Detect which cell encompasses the target text, then output its (X, Y) center coordinate. 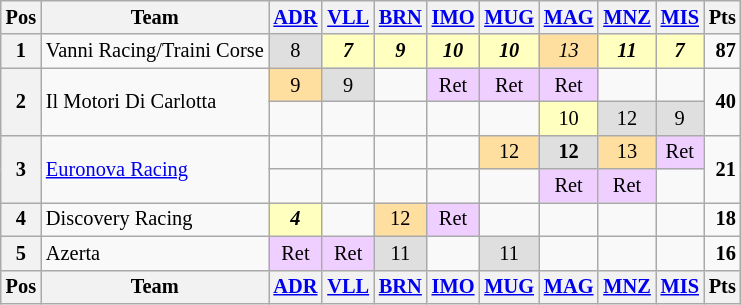
2 (21, 102)
Discovery Racing (155, 219)
Azerta (155, 253)
40 (722, 102)
3 (21, 168)
1 (21, 51)
21 (722, 168)
16 (722, 253)
Euronova Racing (155, 168)
18 (722, 219)
Vanni Racing/Traini Corse (155, 51)
8 (296, 51)
5 (21, 253)
87 (722, 51)
Il Motori Di Carlotta (155, 102)
